Return (x, y) of the center of cell containing provided text 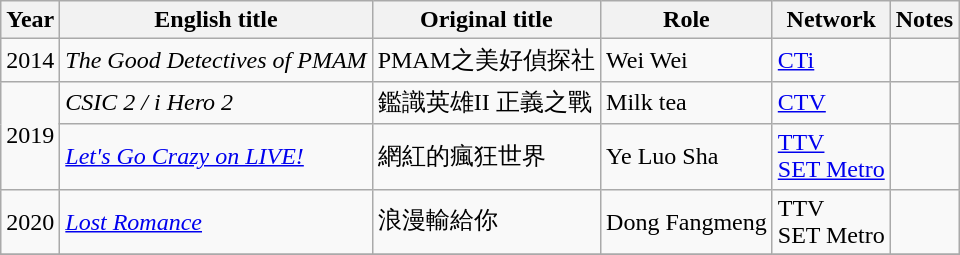
Dong Fangmeng (687, 222)
Wei Wei (687, 60)
Let's Go Crazy on LIVE! (216, 156)
Lost Romance (216, 222)
2014 (30, 60)
Notes (924, 20)
Original title (486, 20)
PMAM之美好偵探社 (486, 60)
2019 (30, 135)
Ye Luo Sha (687, 156)
鑑識英雄II 正義之戰 (486, 102)
Year (30, 20)
2020 (30, 222)
Network (831, 20)
Milk tea (687, 102)
網紅的瘋狂世界 (486, 156)
English title (216, 20)
Role (687, 20)
CTi (831, 60)
The Good Detectives of PMAM (216, 60)
浪漫輸給你 (486, 222)
CSIC 2 / i Hero 2 (216, 102)
CTV (831, 102)
